Provide the (x, y) coordinate of the cell's center where the given text is located.  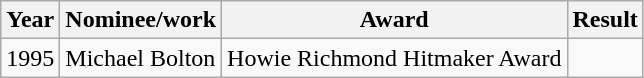
Nominee/work (141, 20)
Year (30, 20)
Howie Richmond Hitmaker Award (394, 58)
Michael Bolton (141, 58)
Result (605, 20)
1995 (30, 58)
Award (394, 20)
